Identify which cell holds the provided text, then report its (x, y) central coordinate. 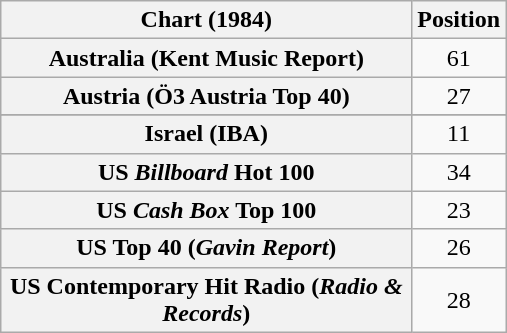
US Top 40 (Gavin Report) (206, 248)
Austria (Ö3 Austria Top 40) (206, 96)
61 (459, 58)
Position (459, 20)
34 (459, 172)
28 (459, 300)
US Cash Box Top 100 (206, 210)
Chart (1984) (206, 20)
Australia (Kent Music Report) (206, 58)
US Contemporary Hit Radio (Radio & Records) (206, 300)
11 (459, 134)
US Billboard Hot 100 (206, 172)
Israel (IBA) (206, 134)
23 (459, 210)
26 (459, 248)
27 (459, 96)
